Capture the cell that displays the provided text and extract its (x, y) central coordinate. 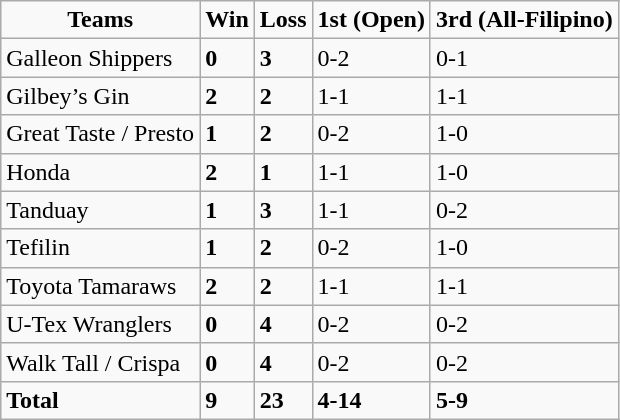
Teams (100, 20)
Tefilin (100, 248)
5-9 (524, 400)
9 (228, 400)
Win (228, 20)
Total (100, 400)
Loss (283, 20)
0-1 (524, 58)
Gilbey’s Gin (100, 96)
Honda (100, 172)
1st (Open) (371, 20)
Galleon Shippers (100, 58)
3rd (All-Filipino) (524, 20)
U-Tex Wranglers (100, 324)
4-14 (371, 400)
Tanduay (100, 210)
Toyota Tamaraws (100, 286)
23 (283, 400)
Great Taste / Presto (100, 134)
Walk Tall / Crispa (100, 362)
